For the text-containing cell, return its midpoint in [X, Y] coordinate format. 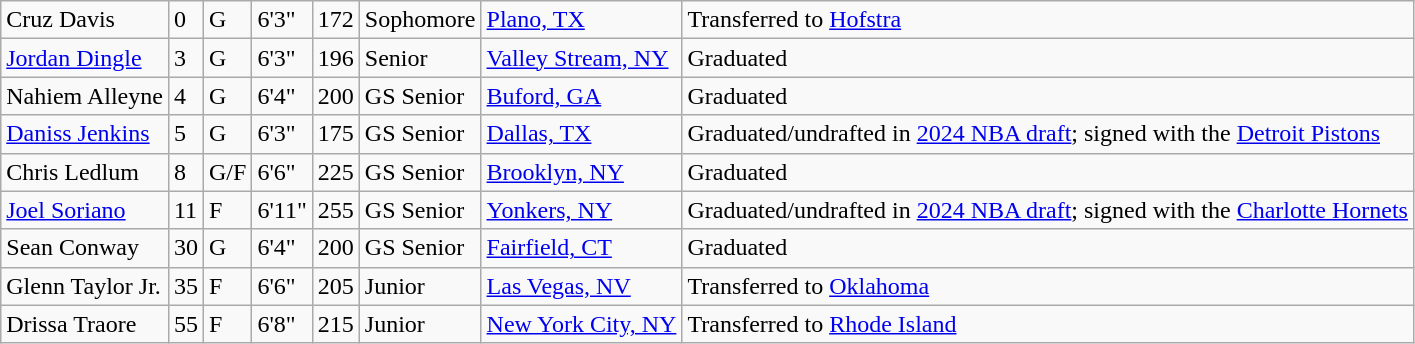
Joel Soriano [85, 210]
205 [336, 286]
New York City, NY [582, 324]
Glenn Taylor Jr. [85, 286]
Sophomore [420, 20]
Chris Ledlum [85, 172]
11 [186, 210]
Nahiem Alleyne [85, 96]
Yonkers, NY [582, 210]
Brooklyn, NY [582, 172]
215 [336, 324]
Transferred to Oklahoma [1048, 286]
Fairfield, CT [582, 248]
Transferred to Hofstra [1048, 20]
Daniss Jenkins [85, 134]
Graduated/undrafted in 2024 NBA draft; signed with the Charlotte Hornets [1048, 210]
Valley Stream, NY [582, 58]
Plano, TX [582, 20]
Drissa Traore [85, 324]
175 [336, 134]
Transferred to Rhode Island [1048, 324]
Cruz Davis [85, 20]
225 [336, 172]
6'11" [282, 210]
8 [186, 172]
Senior [420, 58]
Jordan Dingle [85, 58]
172 [336, 20]
0 [186, 20]
Sean Conway [85, 248]
196 [336, 58]
Graduated/undrafted in 2024 NBA draft; signed with the Detroit Pistons [1048, 134]
30 [186, 248]
35 [186, 286]
Buford, GA [582, 96]
4 [186, 96]
255 [336, 210]
G/F [228, 172]
3 [186, 58]
Dallas, TX [582, 134]
5 [186, 134]
6'8" [282, 324]
Las Vegas, NV [582, 286]
55 [186, 324]
